Return (X, Y) of the center of cell containing provided text 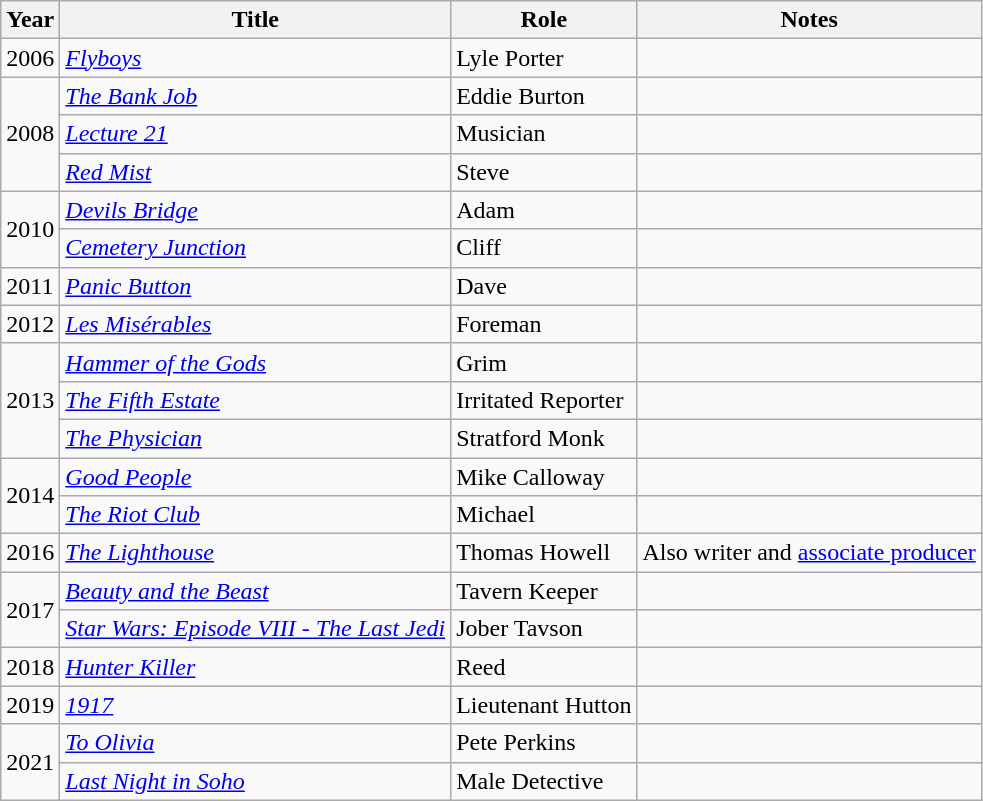
The Lighthouse (256, 553)
Dave (544, 286)
Devils Bridge (256, 210)
2012 (30, 324)
2010 (30, 229)
2011 (30, 286)
Flyboys (256, 58)
Adam (544, 210)
Hunter Killer (256, 667)
Male Detective (544, 781)
Pete Perkins (544, 743)
Role (544, 20)
2014 (30, 496)
The Bank Job (256, 96)
Year (30, 20)
Beauty and the Beast (256, 591)
Eddie Burton (544, 96)
The Fifth Estate (256, 400)
Red Mist (256, 172)
Good People (256, 477)
Reed (544, 667)
2008 (30, 134)
1917 (256, 705)
Michael (544, 515)
To Olivia (256, 743)
2013 (30, 400)
Steve (544, 172)
The Physician (256, 438)
Notes (809, 20)
Title (256, 20)
2018 (30, 667)
Lyle Porter (544, 58)
2017 (30, 610)
Stratford Monk (544, 438)
Lieutenant Hutton (544, 705)
Cliff (544, 248)
Mike Calloway (544, 477)
Last Night in Soho (256, 781)
Les Misérables (256, 324)
Grim (544, 362)
Also writer and associate producer (809, 553)
Hammer of the Gods (256, 362)
Lecture 21 (256, 134)
2006 (30, 58)
Thomas Howell (544, 553)
Foreman (544, 324)
Irritated Reporter (544, 400)
2019 (30, 705)
Cemetery Junction (256, 248)
Jober Tavson (544, 629)
Tavern Keeper (544, 591)
Panic Button (256, 286)
2021 (30, 762)
Star Wars: Episode VIII - The Last Jedi (256, 629)
2016 (30, 553)
The Riot Club (256, 515)
Musician (544, 134)
